Return the [X, Y] coordinate for the center point of the cell that contains the specified text.  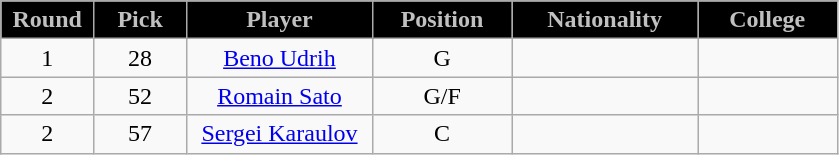
Sergei Karaulov [280, 134]
G [442, 58]
57 [140, 134]
Position [442, 20]
28 [140, 58]
Beno Udrih [280, 58]
52 [140, 96]
Nationality [605, 20]
G/F [442, 96]
Romain Sato [280, 96]
Round [48, 20]
Player [280, 20]
C [442, 134]
1 [48, 58]
College [768, 20]
Pick [140, 20]
